Extract the [X, Y] coordinate from the center of the cell holding the provided text.  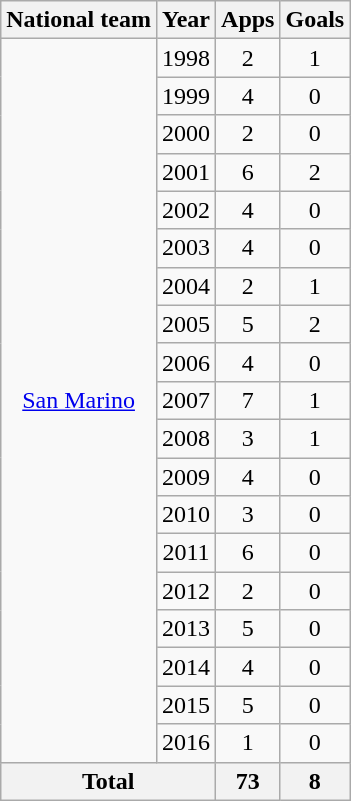
2001 [186, 172]
Goals [315, 20]
2015 [186, 705]
2007 [186, 400]
National team [79, 20]
2002 [186, 210]
2003 [186, 248]
8 [315, 781]
1999 [186, 96]
73 [248, 781]
Apps [248, 20]
2014 [186, 667]
2012 [186, 591]
San Marino [79, 400]
2005 [186, 324]
2013 [186, 629]
2004 [186, 286]
2011 [186, 553]
2016 [186, 743]
2009 [186, 477]
2010 [186, 515]
7 [248, 400]
Total [108, 781]
2008 [186, 438]
1998 [186, 58]
Year [186, 20]
2006 [186, 362]
2000 [186, 134]
